Identify which cell holds the provided text, then report its (x, y) central coordinate. 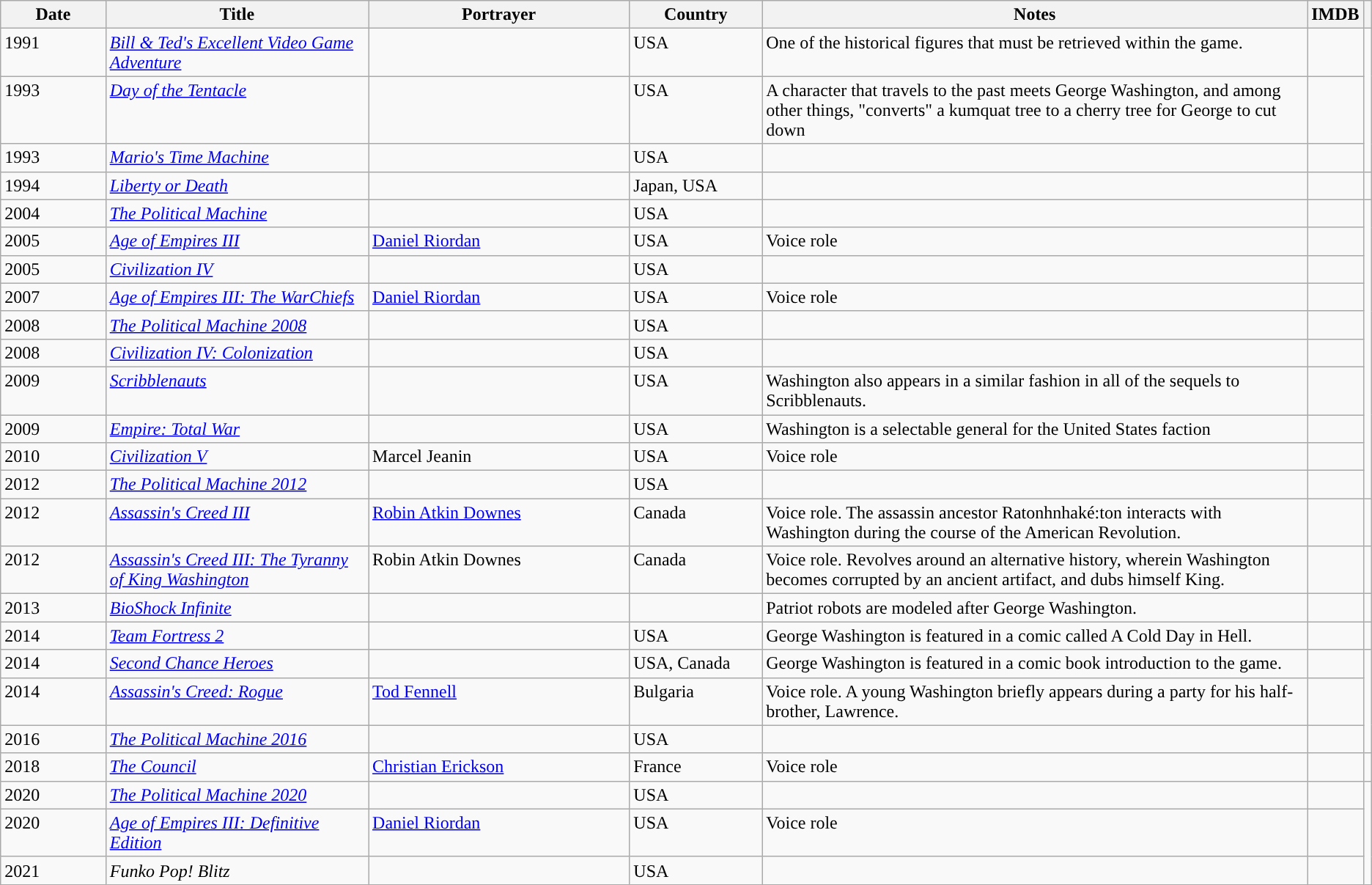
Civilization V (237, 457)
Voice role. The assassin ancestor Ratonhnhaké:ton interacts with Washington during the course of the American Revolution. (1035, 522)
Assassin's Creed: Rogue (237, 701)
USA, Canada (696, 664)
Washington also appears in a similar fashion in all of the sequels to Scribblenauts. (1035, 390)
George Washington is featured in a comic called A Cold Day in Hell. (1035, 636)
2021 (53, 870)
The Political Machine 2016 (237, 739)
BioShock Infinite (237, 608)
2013 (53, 608)
Scribblenauts (237, 390)
Mario's Time Machine (237, 158)
Day of the Tentacle (237, 110)
Tod Fennell (499, 701)
Japan, USA (696, 186)
2016 (53, 739)
The Political Machine (237, 213)
The Political Machine 2020 (237, 795)
2004 (53, 213)
Christian Erickson (499, 767)
Assassin's Creed III (237, 522)
2007 (53, 297)
Civilization IV (237, 269)
Funko Pop! Blitz (237, 870)
Empire: Total War (237, 429)
The Political Machine 2012 (237, 485)
Age of Empires III: Definitive Edition (237, 833)
Second Chance Heroes (237, 664)
Assassin's Creed III: The Tyranny of King Washington (237, 570)
Patriot robots are modeled after George Washington. (1035, 608)
Age of Empires III (237, 241)
Marcel Jeanin (499, 457)
1994 (53, 186)
The Council (237, 767)
Washington is a selectable general for the United States faction (1035, 429)
Civilization IV: Colonization (237, 353)
Liberty or Death (237, 186)
One of the historical figures that must be retrieved within the game. (1035, 53)
Country (696, 15)
Date (53, 15)
IMDB (1335, 15)
George Washington is featured in a comic book introduction to the game. (1035, 664)
Voice role. A young Washington briefly appears during a party for his half-brother, Lawrence. (1035, 701)
Portrayer (499, 15)
Bill & Ted's Excellent Video Game Adventure (237, 53)
Age of Empires III: The WarChiefs (237, 297)
Team Fortress 2 (237, 636)
1991 (53, 53)
2018 (53, 767)
France (696, 767)
Bulgaria (696, 701)
Voice role. Revolves around an alternative history, wherein Washington becomes corrupted by an ancient artifact, and dubs himself King. (1035, 570)
Notes (1035, 15)
The Political Machine 2008 (237, 325)
Title (237, 15)
2010 (53, 457)
